Pinpoint the cell where the given text exists, returning its [X, Y] midpoint coordinate. 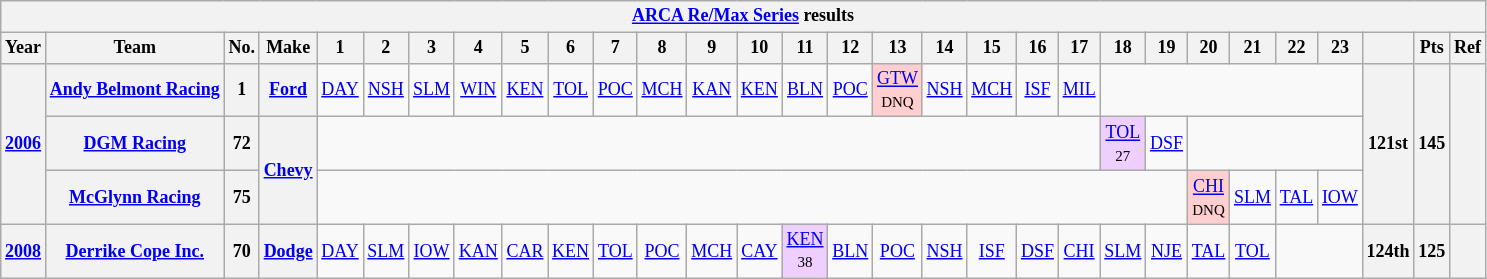
12 [850, 48]
Ref [1468, 48]
20 [1208, 48]
17 [1079, 48]
3 [432, 48]
WIN [478, 90]
16 [1038, 48]
4 [478, 48]
19 [1167, 48]
70 [242, 251]
CHI [1079, 251]
Chevy [288, 170]
NJE [1167, 251]
14 [944, 48]
Year [24, 48]
2 [386, 48]
Pts [1432, 48]
15 [992, 48]
MIL [1079, 90]
145 [1432, 144]
Dodge [288, 251]
13 [898, 48]
Make [288, 48]
CAR [525, 251]
8 [662, 48]
22 [1296, 48]
GTWDNQ [898, 90]
9 [712, 48]
TOL27 [1123, 144]
Ford [288, 90]
11 [805, 48]
Team [134, 48]
5 [525, 48]
21 [1253, 48]
125 [1432, 251]
2006 [24, 144]
KEN38 [805, 251]
75 [242, 197]
McGlynn Racing [134, 197]
121st [1388, 144]
10 [760, 48]
ARCA Re/Max Series results [743, 16]
6 [571, 48]
Derrike Cope Inc. [134, 251]
CHIDNQ [1208, 197]
Andy Belmont Racing [134, 90]
CAY [760, 251]
18 [1123, 48]
23 [1340, 48]
DGM Racing [134, 144]
72 [242, 144]
2008 [24, 251]
7 [615, 48]
124th [1388, 251]
No. [242, 48]
